Output the [x, y] coordinate of the center of the cell containing the given text.  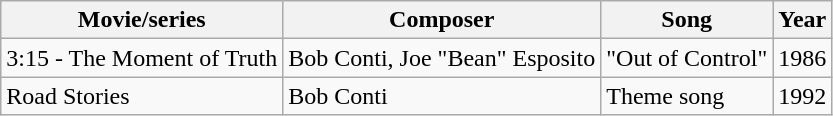
Song [687, 20]
Composer [442, 20]
Theme song [687, 96]
Bob Conti, Joe "Bean" Esposito [442, 58]
Road Stories [142, 96]
Year [802, 20]
3:15 - The Moment of Truth [142, 58]
Movie/series [142, 20]
"Out of Control" [687, 58]
1986 [802, 58]
1992 [802, 96]
Bob Conti [442, 96]
